Find where the given text appears and provide that cell's center as [x, y] coordinate. 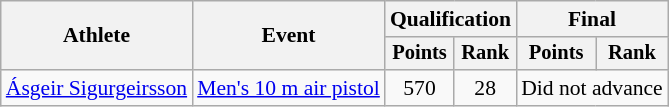
Event [288, 36]
570 [420, 88]
Final [592, 19]
Qualification [450, 19]
Men's 10 m air pistol [288, 88]
Did not advance [592, 88]
Ásgeir Sigurgeirsson [96, 88]
28 [485, 88]
Athlete [96, 36]
